Output the (x, y) coordinate of the center of the cell containing the given text.  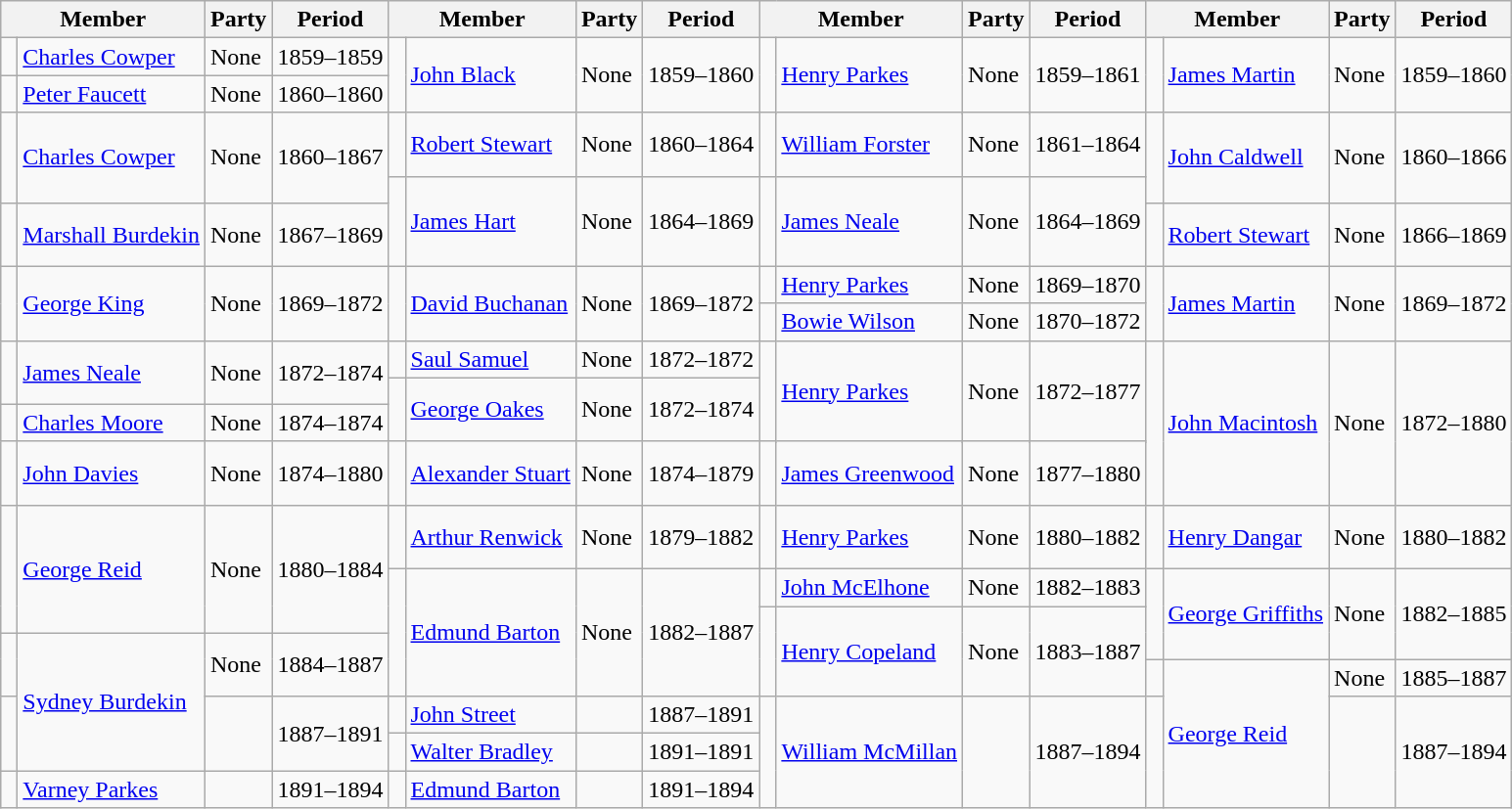
1866–1869 (1454, 235)
George King (112, 303)
George Griffiths (1245, 613)
James Greenwood (869, 473)
William McMillan (869, 752)
Henry Dangar (1245, 536)
John Caldwell (1245, 157)
James Hart (490, 221)
John Street (490, 715)
1874–1874 (331, 423)
Saul Samuel (490, 359)
George Oakes (490, 409)
1869–1870 (1088, 285)
1882–1885 (1454, 613)
1861–1864 (1088, 145)
1891–1891 (701, 752)
1872–1872 (701, 359)
1879–1882 (701, 536)
Charles Moore (112, 423)
Henry Copeland (869, 652)
Walter Bradley (490, 752)
1860–1867 (331, 157)
Peter Faucett (112, 94)
1885–1887 (1454, 678)
Bowie Wilson (869, 322)
1883–1887 (1088, 652)
1882–1887 (701, 632)
1860–1864 (701, 145)
1870–1872 (1088, 322)
John Macintosh (1245, 423)
1860–1860 (331, 94)
1884–1887 (331, 663)
1867–1869 (331, 235)
1860–1866 (1454, 157)
John Davies (112, 473)
1874–1880 (331, 473)
1877–1880 (1088, 473)
Marshall Burdekin (112, 235)
Varney Parkes (112, 789)
John McElhone (869, 587)
1880–1884 (331, 568)
1882–1883 (1088, 587)
John Black (490, 75)
Alexander Stuart (490, 473)
David Buchanan (490, 303)
William Forster (869, 145)
1872–1880 (1454, 423)
1859–1859 (331, 57)
1859–1861 (1088, 75)
Sydney Burdekin (112, 700)
1872–1877 (1088, 391)
1874–1879 (701, 473)
Arthur Renwick (490, 536)
